Search for the cell housing the specified text and yield its [X, Y] center coordinate. 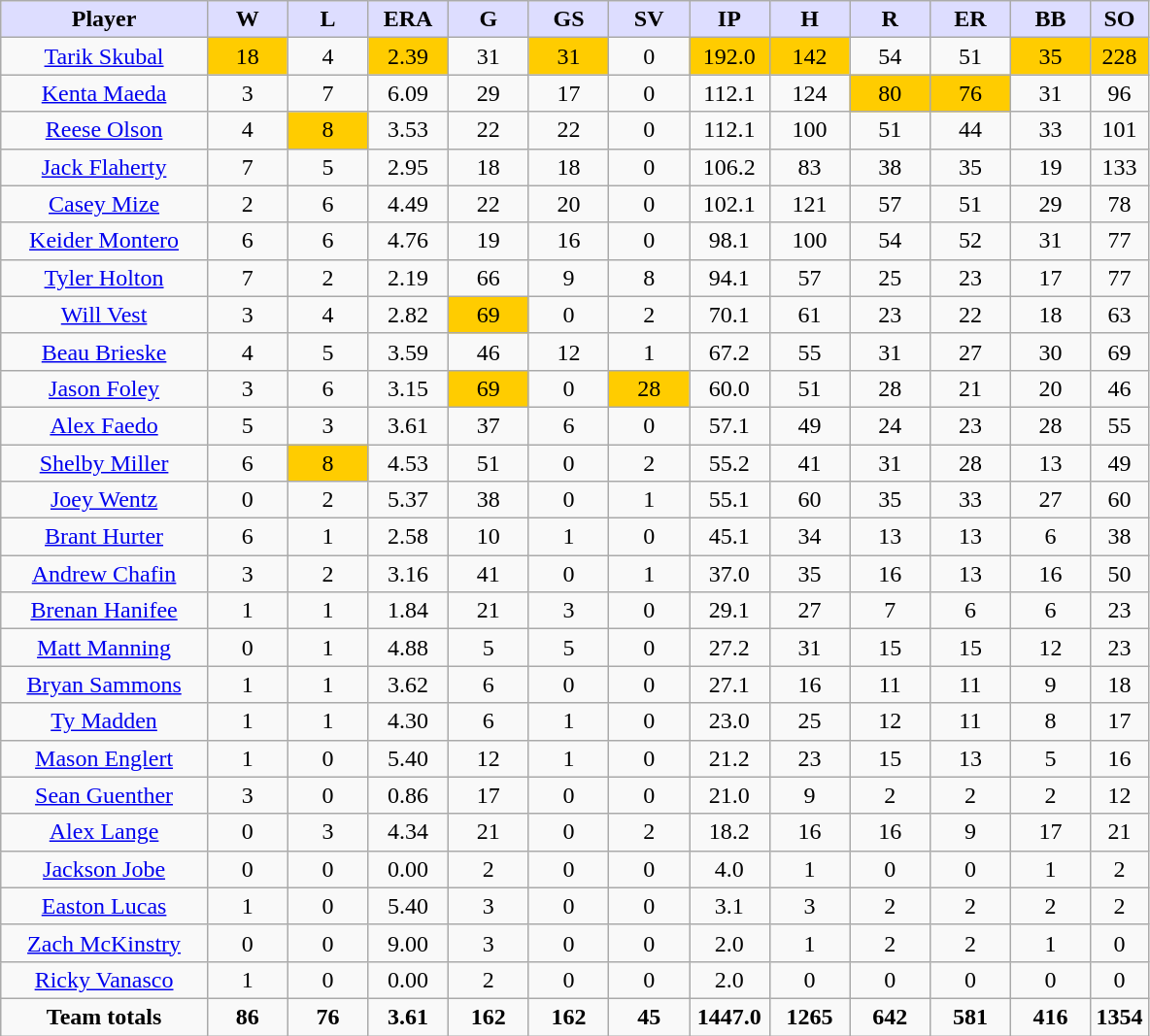
133 [1119, 167]
Andrew Chafin [105, 574]
2.95 [408, 167]
121 [810, 204]
101 [1119, 130]
SV [649, 19]
63 [1119, 315]
83 [810, 167]
24 [890, 425]
34 [810, 537]
1.84 [408, 611]
21.0 [730, 795]
6.09 [408, 93]
Sean Guenther [105, 795]
4.76 [408, 241]
3.15 [408, 388]
Alex Lange [105, 832]
1265 [810, 1017]
27.1 [730, 685]
27.2 [730, 648]
Keider Montero [105, 241]
0.86 [408, 795]
Alex Faedo [105, 425]
44 [971, 130]
Brant Hurter [105, 537]
4.34 [408, 832]
Jackson Jobe [105, 869]
Matt Manning [105, 648]
4.0 [730, 869]
4.88 [408, 648]
37.0 [730, 574]
55.1 [730, 500]
96 [1119, 93]
Bryan Sammons [105, 685]
30 [1051, 351]
Ty Madden [105, 721]
5.37 [408, 500]
G [488, 19]
45.1 [730, 537]
Reese Olson [105, 130]
IP [730, 19]
Joey Wentz [105, 500]
21.2 [730, 758]
61 [810, 315]
37 [488, 425]
2.58 [408, 537]
BB [1051, 19]
70.1 [730, 315]
Casey Mize [105, 204]
Will Vest [105, 315]
Mason Englert [105, 758]
Easton Lucas [105, 906]
H [810, 19]
10 [488, 537]
3.62 [408, 685]
ER [971, 19]
3.1 [730, 906]
4.53 [408, 463]
Beau Brieske [105, 351]
Zach McKinstry [105, 943]
228 [1119, 56]
Tyler Holton [105, 278]
4.49 [408, 204]
642 [890, 1017]
3.53 [408, 130]
3.59 [408, 351]
R [890, 19]
86 [247, 1017]
SO [1119, 19]
98.1 [730, 241]
ERA [408, 19]
142 [810, 56]
L [328, 19]
57.1 [730, 425]
124 [810, 93]
3.16 [408, 574]
60.0 [730, 388]
GS [569, 19]
2.82 [408, 315]
Player [105, 19]
55.2 [730, 463]
416 [1051, 1017]
581 [971, 1017]
23.0 [730, 721]
66 [488, 278]
67.2 [730, 351]
Brenan Hanifee [105, 611]
Tarik Skubal [105, 56]
4.30 [408, 721]
Jason Foley [105, 388]
29.1 [730, 611]
Shelby Miller [105, 463]
Kenta Maeda [105, 93]
106.2 [730, 167]
Jack Flaherty [105, 167]
18.2 [730, 832]
52 [971, 241]
50 [1119, 574]
9.00 [408, 943]
78 [1119, 204]
45 [649, 1017]
102.1 [730, 204]
W [247, 19]
2.19 [408, 278]
Ricky Vanasco [105, 980]
2.39 [408, 56]
1447.0 [730, 1017]
80 [890, 93]
1354 [1119, 1017]
Team totals [105, 1017]
192.0 [730, 56]
94.1 [730, 278]
